Search for the cell housing the specified text and yield its [x, y] center coordinate. 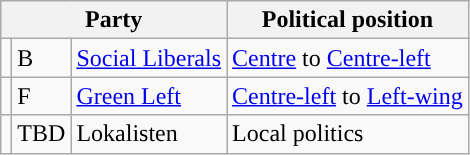
Local politics [348, 134]
Centre to Centre-left [348, 58]
Social Liberals [149, 58]
Centre-left to Left-wing [348, 96]
Political position [348, 20]
B [42, 58]
F [42, 96]
Party [114, 20]
Green Left [149, 96]
TBD [42, 134]
Lokalisten [149, 134]
